Capture the cell that displays the provided text and extract its (X, Y) central coordinate. 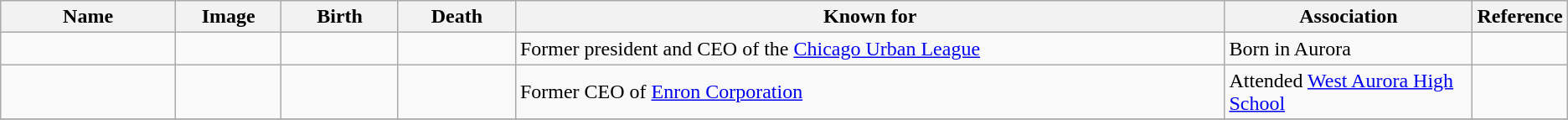
Born in Aurora (1349, 49)
Association (1349, 17)
Former president and CEO of the Chicago Urban League (869, 49)
Attended West Aurora High School (1349, 92)
Image (228, 17)
Reference (1519, 17)
Known for (869, 17)
Former CEO of Enron Corporation (869, 92)
Birth (340, 17)
Name (89, 17)
Death (456, 17)
